Locate the cell with the specified text and output its (X, Y) center coordinate. 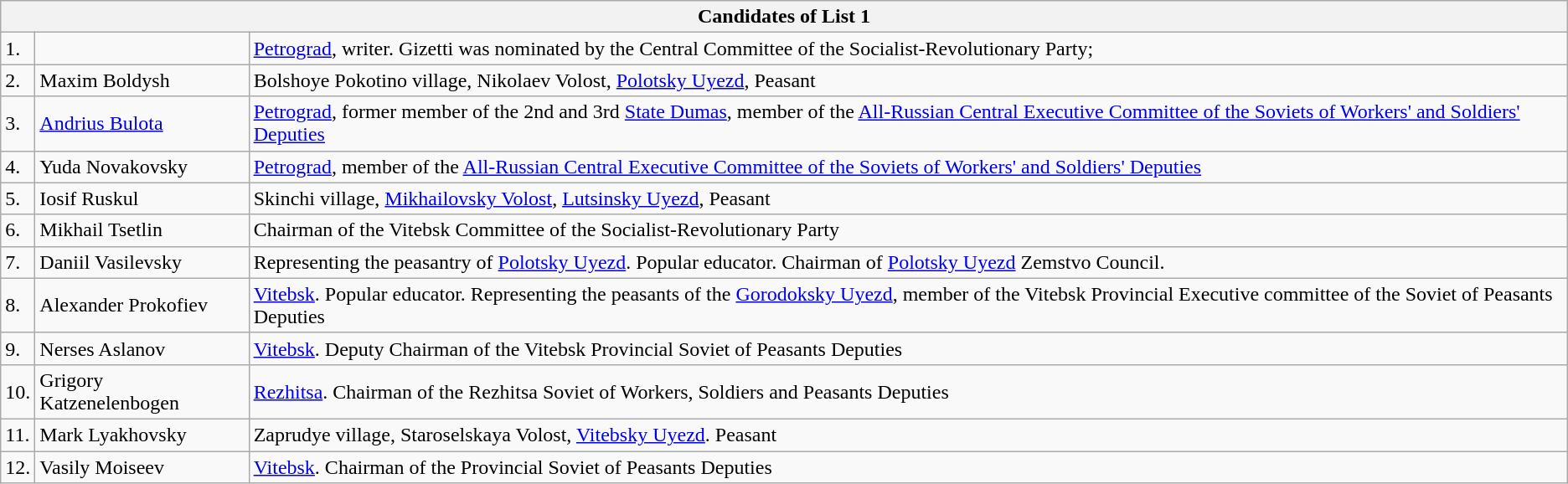
11. (18, 435)
Yuda Novakovsky (142, 167)
Grigory Katzenelenbogen (142, 392)
5. (18, 198)
Rezhitsa. Chairman of the Rezhitsa Soviet of Workers, Soldiers and Peasants Deputies (908, 392)
Mark Lyakhovsky (142, 435)
Chairman of the Vitebsk Committee of the Socialist-Revolutionary Party (908, 230)
9. (18, 348)
Mikhail Tsetlin (142, 230)
Petrograd, member of the All-Russian Central Executive Committee of the Soviets of Workers' and Soldiers' Deputies (908, 167)
Bolshoye Pokotino village, Nikolaev Volost, Polotsky Uyezd, Peasant (908, 80)
8. (18, 305)
Candidates of List 1 (784, 17)
12. (18, 466)
3. (18, 124)
Maxim Boldysh (142, 80)
Zaprudye village, Staroselskaya Volost, Vitebsky Uyezd. Peasant (908, 435)
Skinchi village, Mikhailovsky Volost, Lutsinsky Uyezd, Peasant (908, 198)
Vitebsk. Chairman of the Provincial Soviet of Peasants Deputies (908, 466)
7. (18, 262)
Andrius Bulota (142, 124)
Petrograd, writer. Gizetti was nominated by the Central Committee of the Socialist-Revolutionary Party; (908, 49)
1. (18, 49)
4. (18, 167)
2. (18, 80)
Vitebsk. Deputy Chairman of the Vitebsk Provincial Soviet of Peasants Deputies (908, 348)
6. (18, 230)
Vasily Moiseev (142, 466)
Iosif Ruskul (142, 198)
Nerses Aslanov (142, 348)
Alexander Prokofiev (142, 305)
Representing the peasantry of Polotsky Uyezd. Popular educator. Chairman of Polotsky Uyezd Zemstvo Council. (908, 262)
10. (18, 392)
Daniil Vasilevsky (142, 262)
